Detect which cell encompasses the target text, then output its (X, Y) center coordinate. 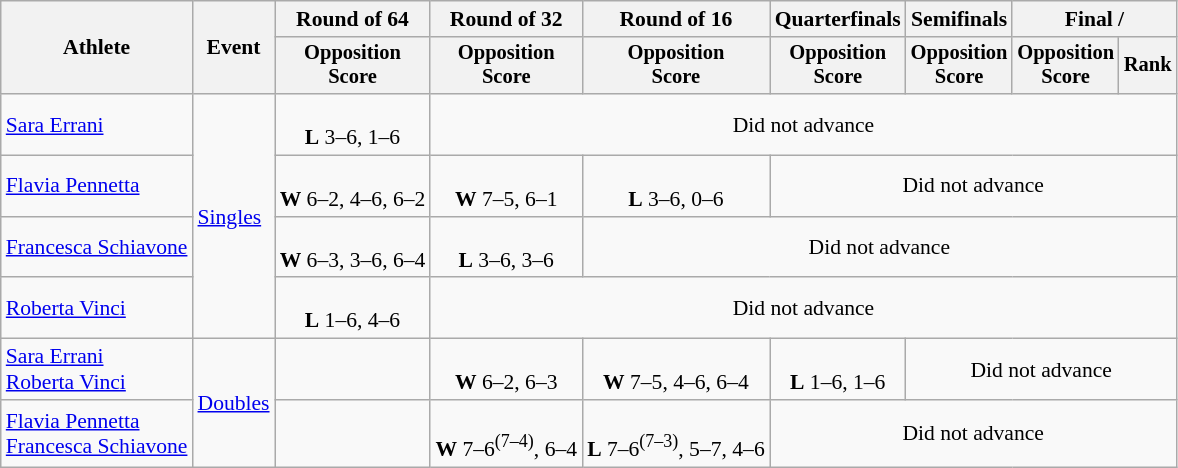
W 7–6(7–4), 6–4 (506, 434)
W 6–2, 6–3 (506, 370)
W 7–5, 6–1 (506, 186)
Flavia PennettaFrancesca Schiavone (97, 434)
Athlete (97, 48)
Round of 16 (676, 19)
Sara Errani (97, 124)
Francesca Schiavone (97, 248)
Round of 64 (353, 19)
L 3–6, 0–6 (676, 186)
W 6–2, 4–6, 6–2 (353, 186)
W 6–3, 3–6, 6–4 (353, 248)
Sara ErraniRoberta Vinci (97, 370)
L 7–6(7–3), 5–7, 4–6 (676, 434)
Roberta Vinci (97, 308)
Semifinals (960, 19)
L 1–6, 4–6 (353, 308)
L 3–6, 1–6 (353, 124)
Final / (1094, 19)
L 1–6, 1–6 (838, 370)
Event (233, 48)
W 7–5, 4–6, 6–4 (676, 370)
Flavia Pennetta (97, 186)
Round of 32 (506, 19)
Rank (1148, 66)
Doubles (233, 403)
Quarterfinals (838, 19)
Singles (233, 216)
L 3–6, 3–6 (506, 248)
